From the cell containing the given text, extract its center point as (X, Y) coordinate. 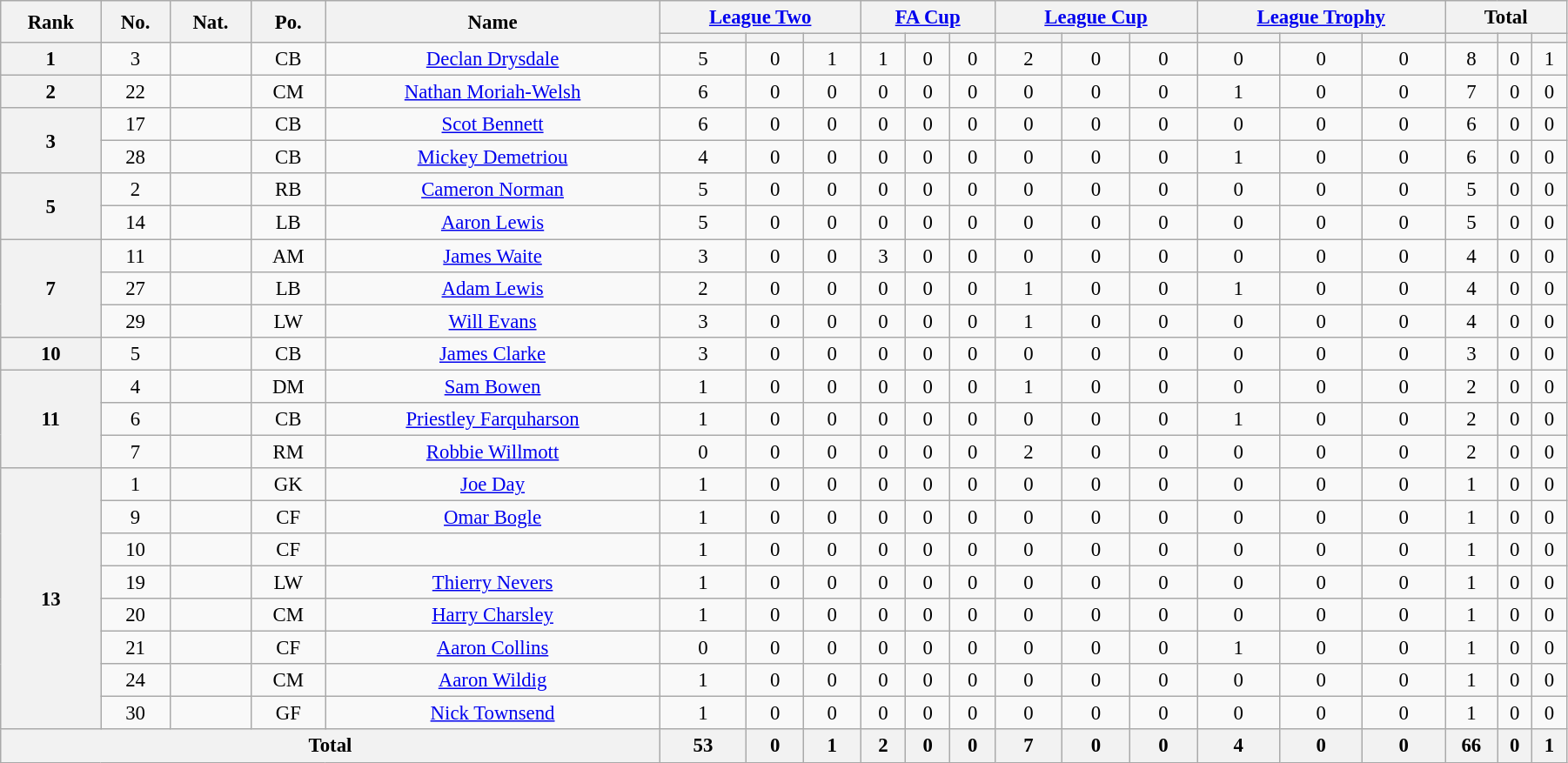
19 (136, 583)
Nick Townsend (493, 713)
9 (136, 517)
Adam Lewis (493, 288)
Thierry Nevers (493, 583)
29 (136, 321)
Cameron Norman (493, 191)
Mickey Demetriou (493, 157)
27 (136, 288)
Aaron Collins (493, 648)
Omar Bogle (493, 517)
James Clarke (493, 353)
20 (136, 615)
League Trophy (1321, 17)
Aaron Lewis (493, 223)
Scot Bennett (493, 124)
League Two (761, 17)
AM (289, 256)
GF (289, 713)
FA Cup (928, 17)
RM (289, 452)
Harry Charsley (493, 615)
21 (136, 648)
53 (703, 746)
66 (1471, 746)
22 (136, 92)
Robbie Willmott (493, 452)
RB (289, 191)
Will Evans (493, 321)
Aaron Wildig (493, 680)
28 (136, 157)
30 (136, 713)
No. (136, 22)
24 (136, 680)
Joe Day (493, 485)
Priestley Farquharson (493, 419)
GK (289, 485)
Nathan Moriah-Welsh (493, 92)
Declan Drysdale (493, 59)
13 (50, 599)
League Cup (1096, 17)
Po. (289, 22)
Sam Bowen (493, 386)
8 (1471, 59)
James Waite (493, 256)
DM (289, 386)
17 (136, 124)
14 (136, 223)
Name (493, 22)
Nat. (211, 22)
Rank (50, 22)
